For the text-containing cell, return its midpoint in [x, y] coordinate format. 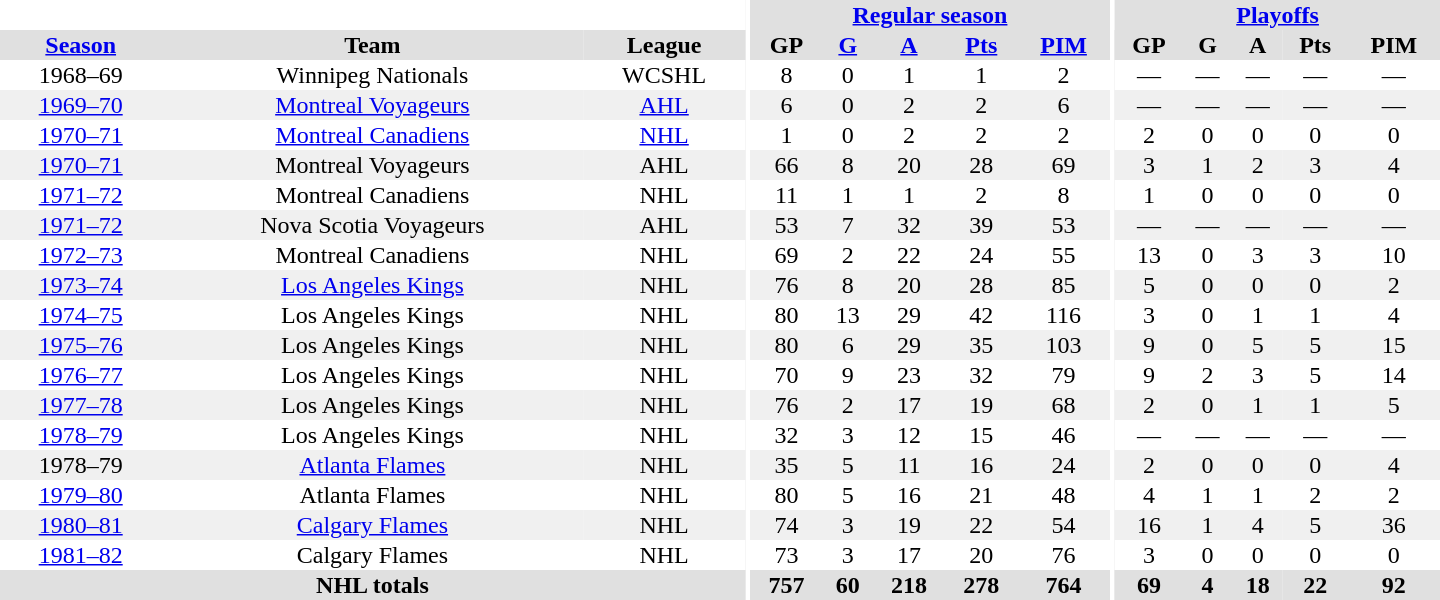
23 [909, 375]
73 [786, 555]
103 [1063, 345]
Playoffs [1278, 15]
NHL totals [372, 585]
79 [1063, 375]
1977–78 [80, 405]
1975–76 [80, 345]
60 [848, 585]
Season [80, 45]
278 [981, 585]
Nova Scotia Voyageurs [372, 225]
1969–70 [80, 105]
92 [1394, 585]
1972–73 [80, 255]
39 [981, 225]
WCSHL [664, 75]
218 [909, 585]
757 [786, 585]
85 [1063, 285]
1968–69 [80, 75]
54 [1063, 525]
7 [848, 225]
18 [1258, 585]
764 [1063, 585]
12 [909, 435]
1980–81 [80, 525]
Regular season [930, 15]
42 [981, 315]
48 [1063, 495]
36 [1394, 525]
21 [981, 495]
70 [786, 375]
68 [1063, 405]
1973–74 [80, 285]
1979–80 [80, 495]
14 [1394, 375]
116 [1063, 315]
1974–75 [80, 315]
Winnipeg Nationals [372, 75]
66 [786, 165]
1976–77 [80, 375]
46 [1063, 435]
Team [372, 45]
10 [1394, 255]
55 [1063, 255]
74 [786, 525]
1981–82 [80, 555]
League [664, 45]
